Provide the (x, y) coordinate of the cell's center where the given text is located.  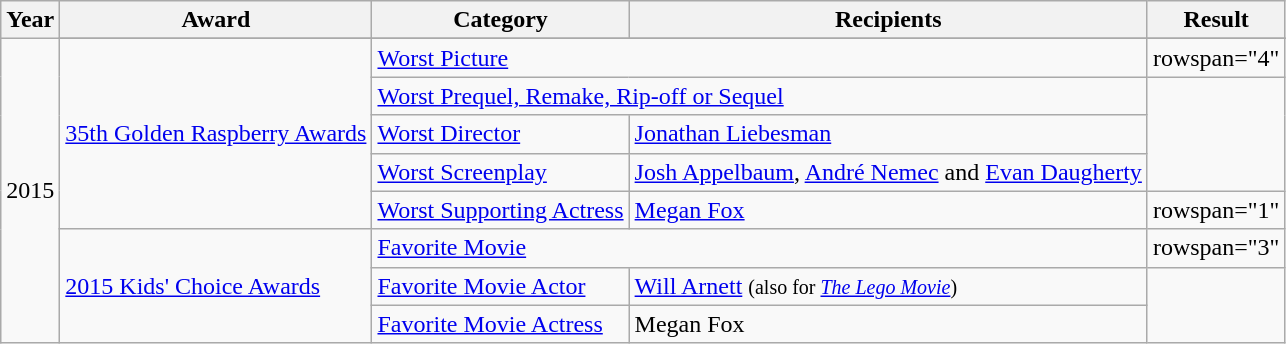
Recipients (888, 20)
rowspan="3" (1216, 248)
Category (500, 20)
Worst Prequel, Remake, Rip-off or Sequel (760, 96)
Favorite Movie Actress (500, 324)
rowspan="1" (1216, 210)
rowspan="4" (1216, 58)
Worst Picture (760, 58)
Award (216, 20)
Favorite Movie Actor (500, 286)
2015 (30, 191)
35th Golden Raspberry Awards (216, 134)
Worst Director (500, 134)
Favorite Movie (760, 248)
Year (30, 20)
Josh Appelbaum, André Nemec and Evan Daugherty (888, 172)
Will Arnett (also for The Lego Movie) (888, 286)
2015 Kids' Choice Awards (216, 286)
Jonathan Liebesman (888, 134)
Result (1216, 20)
Worst Supporting Actress (500, 210)
Worst Screenplay (500, 172)
